Output the (X, Y) coordinate of the center of the cell containing the given text.  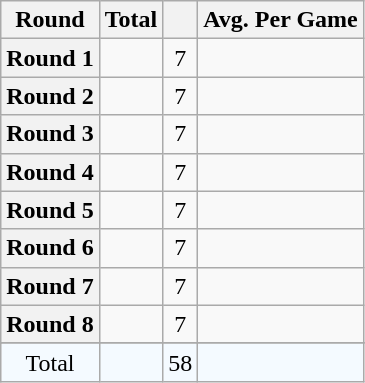
Round 1 (50, 58)
Round 7 (50, 286)
Round 3 (50, 134)
Round (50, 20)
Round 6 (50, 248)
Round 5 (50, 210)
Round 8 (50, 324)
Avg. Per Game (280, 20)
Round 2 (50, 96)
Round 4 (50, 172)
58 (180, 362)
